Output the (x, y) coordinate of the center of the cell containing the given text.  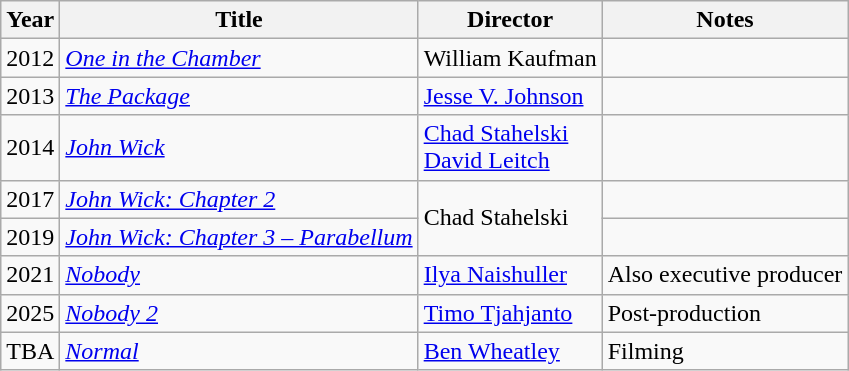
2021 (30, 275)
Notes (725, 20)
2014 (30, 148)
Post-production (725, 313)
2025 (30, 313)
Title (239, 20)
2012 (30, 58)
Chad Stahelski (510, 218)
Chad StahelskiDavid Leitch (510, 148)
Director (510, 20)
John Wick: Chapter 2 (239, 199)
Year (30, 20)
The Package (239, 96)
TBA (30, 351)
John Wick: Chapter 3 – Parabellum (239, 237)
Ilya Naishuller (510, 275)
One in the Chamber (239, 58)
Normal (239, 351)
Filming (725, 351)
John Wick (239, 148)
Timo Tjahjanto (510, 313)
Nobody 2 (239, 313)
2017 (30, 199)
Ben Wheatley (510, 351)
2019 (30, 237)
Nobody (239, 275)
2013 (30, 96)
William Kaufman (510, 58)
Also executive producer (725, 275)
Jesse V. Johnson (510, 96)
